Return (x, y) of the center of cell containing provided text 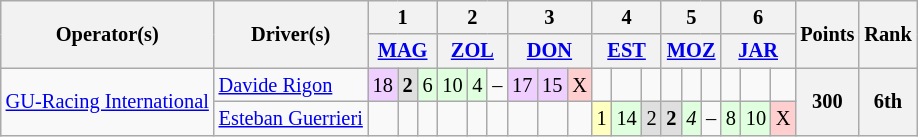
300 (827, 102)
18 (383, 85)
Esteban Guerrieri (291, 118)
8 (731, 118)
DON (549, 51)
14 (627, 118)
MAG (403, 51)
Operator(s) (108, 34)
EST (627, 51)
Points (827, 34)
MOZ (691, 51)
6th (888, 102)
15 (552, 85)
ZOL (472, 51)
Davide Rigon (291, 85)
17 (522, 85)
JAR (758, 51)
3 (549, 17)
Driver(s) (291, 34)
GU-Racing International (108, 102)
5 (691, 17)
Rank (888, 34)
